Determine the [x, y] coordinate at the center of the cell enclosing the given text.  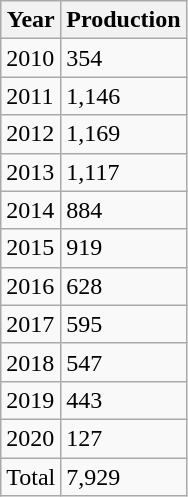
Year [31, 20]
1,169 [124, 134]
2018 [31, 362]
884 [124, 210]
2010 [31, 58]
2012 [31, 134]
919 [124, 248]
2015 [31, 248]
7,929 [124, 477]
354 [124, 58]
595 [124, 324]
2017 [31, 324]
127 [124, 438]
443 [124, 400]
1,117 [124, 172]
2016 [31, 286]
1,146 [124, 96]
Production [124, 20]
547 [124, 362]
Total [31, 477]
2011 [31, 96]
2013 [31, 172]
2014 [31, 210]
2020 [31, 438]
628 [124, 286]
2019 [31, 400]
